Return [X, Y] of the center of cell containing provided text 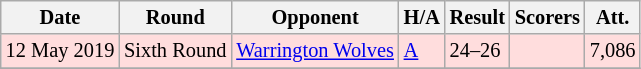
Att. [613, 17]
Date [60, 17]
Result [478, 17]
Opponent [314, 17]
24–26 [478, 51]
7,086 [613, 51]
Sixth Round [175, 51]
Scorers [548, 17]
Warrington Wolves [314, 51]
12 May 2019 [60, 51]
A [422, 51]
H/A [422, 17]
Round [175, 17]
